Provide the (x, y) coordinate of the cell's center where the given text is located.  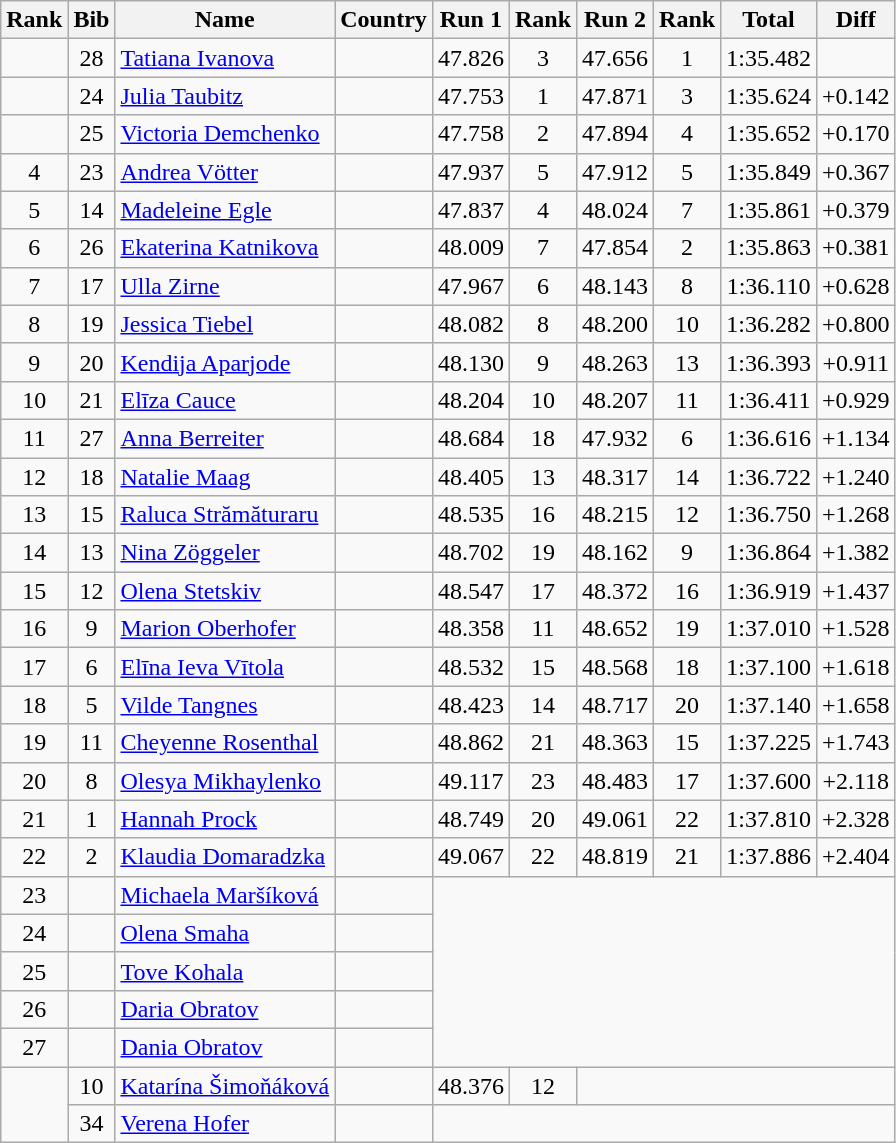
48.130 (470, 362)
+0.800 (856, 324)
1:36.110 (769, 286)
Andrea Vötter (225, 172)
Olesya Mikhaylenko (225, 781)
1:35.652 (769, 134)
1:35.624 (769, 96)
Jessica Tiebel (225, 324)
+1.437 (856, 591)
48.483 (616, 781)
48.423 (470, 705)
48.263 (616, 362)
Vilde Tangnes (225, 705)
1:36.282 (769, 324)
1:36.616 (769, 438)
48.200 (616, 324)
Dania Obratov (225, 1047)
47.932 (616, 438)
48.819 (616, 857)
+0.381 (856, 248)
1:35.863 (769, 248)
+0.142 (856, 96)
48.207 (616, 400)
47.656 (616, 58)
48.376 (470, 1085)
Run 1 (470, 20)
47.967 (470, 286)
1:37.100 (769, 667)
Natalie Maag (225, 477)
Tatiana Ivanova (225, 58)
+1.382 (856, 553)
48.568 (616, 667)
48.204 (470, 400)
Hannah Prock (225, 819)
1:36.722 (769, 477)
1:37.886 (769, 857)
48.143 (616, 286)
Run 2 (616, 20)
+0.170 (856, 134)
48.702 (470, 553)
Katarína Šimoňáková (225, 1085)
49.067 (470, 857)
48.009 (470, 248)
+0.379 (856, 210)
+0.628 (856, 286)
1:36.750 (769, 515)
48.717 (616, 705)
48.652 (616, 629)
+2.404 (856, 857)
Michaela Maršíková (225, 895)
Nina Zöggeler (225, 553)
+1.528 (856, 629)
1:35.849 (769, 172)
48.162 (616, 553)
Verena Hofer (225, 1124)
Name (225, 20)
Olena Smaha (225, 933)
Elīza Cauce (225, 400)
48.372 (616, 591)
+1.134 (856, 438)
47.826 (470, 58)
+1.658 (856, 705)
Olena Stetskiv (225, 591)
Anna Berreiter (225, 438)
48.547 (470, 591)
Elīna Ieva Vītola (225, 667)
48.749 (470, 819)
1:37.810 (769, 819)
+1.268 (856, 515)
47.912 (616, 172)
Tove Kohala (225, 971)
Marion Oberhofer (225, 629)
Madeleine Egle (225, 210)
48.215 (616, 515)
48.363 (616, 743)
47.837 (470, 210)
49.117 (470, 781)
48.405 (470, 477)
+2.118 (856, 781)
34 (92, 1124)
Country (384, 20)
1:36.393 (769, 362)
+1.618 (856, 667)
28 (92, 58)
48.358 (470, 629)
47.894 (616, 134)
1:36.864 (769, 553)
48.535 (470, 515)
Raluca Strămăturaru (225, 515)
48.024 (616, 210)
1:37.140 (769, 705)
1:35.482 (769, 58)
48.862 (470, 743)
47.758 (470, 134)
Ulla Zirne (225, 286)
+1.240 (856, 477)
48.317 (616, 477)
+1.743 (856, 743)
48.684 (470, 438)
+0.367 (856, 172)
1:37.225 (769, 743)
Daria Obratov (225, 1009)
Victoria Demchenko (225, 134)
Klaudia Domaradzka (225, 857)
Diff (856, 20)
47.871 (616, 96)
+0.911 (856, 362)
47.854 (616, 248)
48.532 (470, 667)
47.937 (470, 172)
Total (769, 20)
Bib (92, 20)
1:36.919 (769, 591)
Ekaterina Katnikova (225, 248)
Cheyenne Rosenthal (225, 743)
1:35.861 (769, 210)
48.082 (470, 324)
Julia Taubitz (225, 96)
47.753 (470, 96)
+2.328 (856, 819)
1:36.411 (769, 400)
+0.929 (856, 400)
49.061 (616, 819)
1:37.600 (769, 781)
Kendija Aparjode (225, 362)
1:37.010 (769, 629)
